Locate the cell with the specified text and output its [x, y] center coordinate. 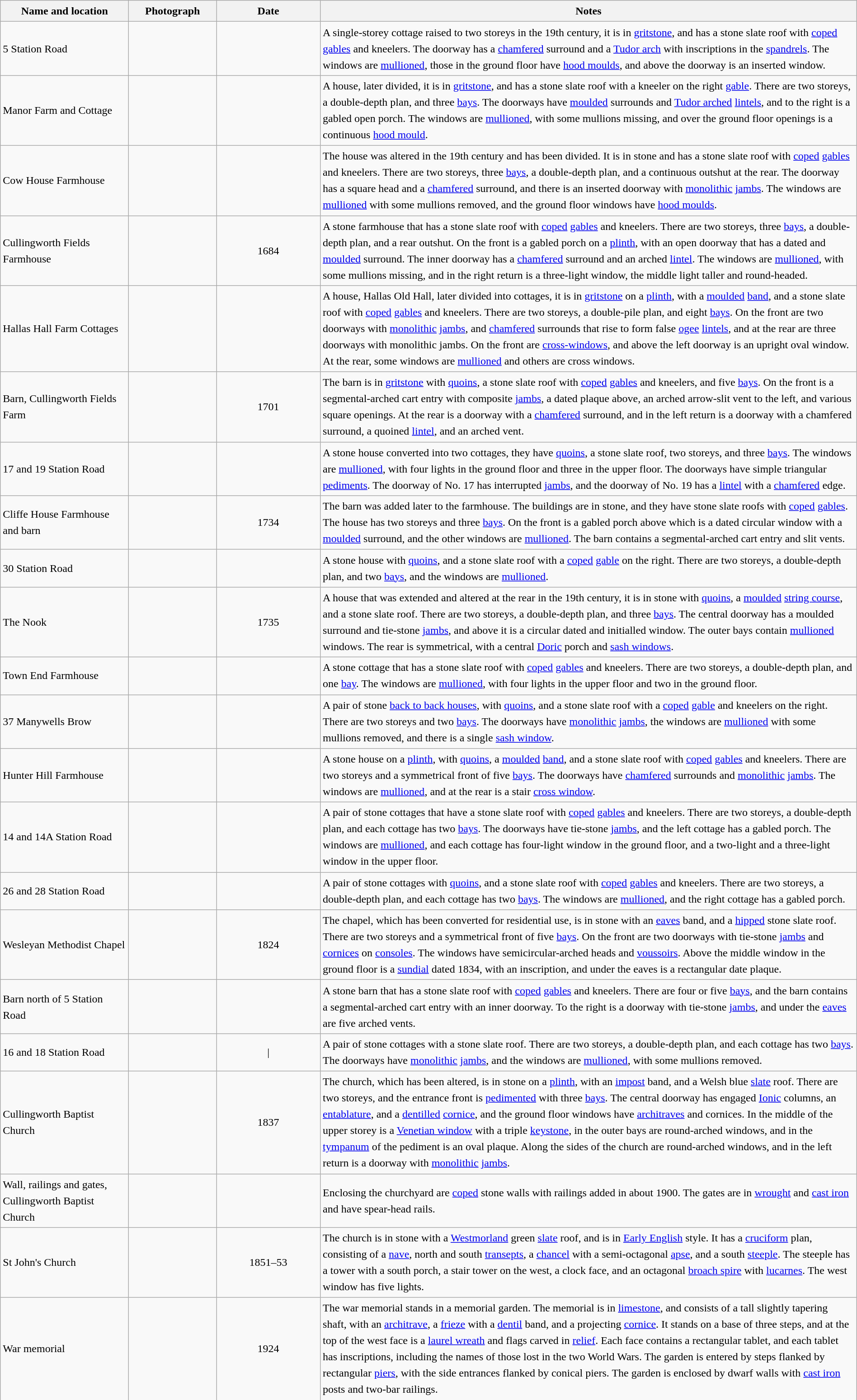
Barn, Cullingworth Fields Farm [65, 407]
1734 [268, 522]
1824 [268, 945]
16 and 18 Station Road [65, 1053]
The Nook [65, 622]
St John's Church [65, 1262]
1837 [268, 1122]
Town End Farmhouse [65, 676]
Wall, railings and gates,Cullingworth Baptist Church [65, 1201]
Manor Farm and Cottage [65, 110]
Cow House Farmhouse [65, 181]
Enclosing the churchyard are coped stone walls with railings added in about 1900. The gates are in wrought and cast iron and have spear-head rails. [589, 1201]
Cullingworth Fields Farmhouse [65, 250]
1684 [268, 250]
Cullingworth Baptist Church [65, 1122]
1735 [268, 622]
17 and 19 Station Road [65, 469]
Barn north of 5 Station Road [65, 1007]
30 Station Road [65, 568]
5 Station Road [65, 49]
War memorial [65, 1349]
Photograph [173, 11]
1851–53 [268, 1262]
26 and 28 Station Road [65, 891]
37 Manywells Brow [65, 722]
14 and 14A Station Road [65, 838]
Wesleyan Methodist Chapel [65, 945]
| [268, 1053]
Hunter Hill Farmhouse [65, 775]
Cliffe House Farmhouse and barn [65, 522]
Name and location [65, 11]
1924 [268, 1349]
1701 [268, 407]
Hallas Hall Farm Cottages [65, 329]
Notes [589, 11]
Date [268, 11]
